Detect which cell encompasses the target text, then output its (X, Y) center coordinate. 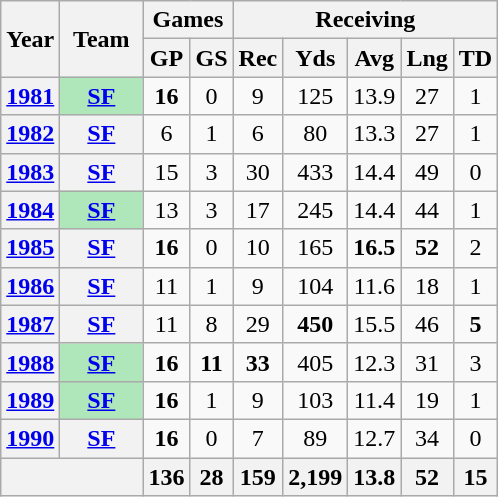
1988 (30, 362)
1987 (30, 324)
433 (316, 172)
11.6 (374, 286)
49 (427, 172)
44 (427, 210)
13.8 (374, 477)
8 (212, 324)
245 (316, 210)
31 (427, 362)
GP (166, 58)
2 (475, 248)
29 (258, 324)
104 (316, 286)
TD (475, 58)
15.5 (374, 324)
1990 (30, 438)
10 (258, 248)
Yds (316, 58)
2,199 (316, 477)
Avg (374, 58)
103 (316, 400)
33 (258, 362)
16.5 (374, 248)
7 (258, 438)
450 (316, 324)
46 (427, 324)
165 (316, 248)
Year (30, 39)
13 (166, 210)
Team (102, 39)
28 (212, 477)
1984 (30, 210)
12.3 (374, 362)
GS (212, 58)
1989 (30, 400)
1983 (30, 172)
136 (166, 477)
Rec (258, 58)
34 (427, 438)
Receiving (366, 20)
159 (258, 477)
80 (316, 134)
1982 (30, 134)
13.9 (374, 96)
13.3 (374, 134)
1981 (30, 96)
17 (258, 210)
12.7 (374, 438)
19 (427, 400)
Games (188, 20)
1986 (30, 286)
125 (316, 96)
89 (316, 438)
405 (316, 362)
5 (475, 324)
11.4 (374, 400)
18 (427, 286)
30 (258, 172)
1985 (30, 248)
Lng (427, 58)
